Locate the cell with the specified text and output its (X, Y) center coordinate. 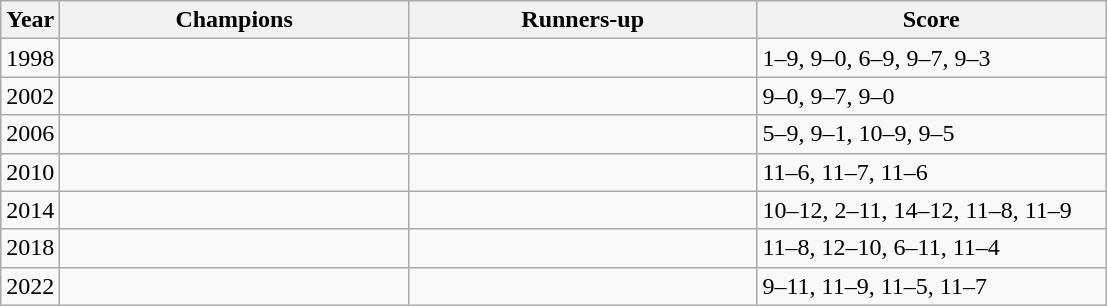
5–9, 9–1, 10–9, 9–5 (932, 134)
Year (30, 20)
2006 (30, 134)
Runners-up (582, 20)
Champions (234, 20)
2010 (30, 172)
9–0, 9–7, 9–0 (932, 96)
1–9, 9–0, 6–9, 9–7, 9–3 (932, 58)
2002 (30, 96)
11–6, 11–7, 11–6 (932, 172)
Score (932, 20)
2014 (30, 210)
1998 (30, 58)
10–12, 2–11, 14–12, 11–8, 11–9 (932, 210)
9–11, 11–9, 11–5, 11–7 (932, 286)
11–8, 12–10, 6–11, 11–4 (932, 248)
2018 (30, 248)
2022 (30, 286)
